Output the (x, y) coordinate of the center of the cell containing the given text.  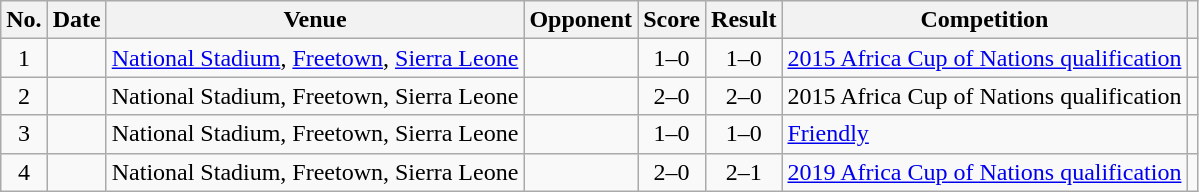
Result (744, 20)
Venue (315, 20)
Opponent (581, 20)
2 (24, 96)
4 (24, 172)
2019 Africa Cup of Nations qualification (984, 172)
Date (76, 20)
2–1 (744, 172)
Friendly (984, 134)
No. (24, 20)
Competition (984, 20)
Score (672, 20)
1 (24, 58)
3 (24, 134)
